Capture the cell that displays the provided text and extract its (x, y) central coordinate. 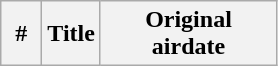
Title (72, 34)
# (22, 34)
Original airdate (188, 34)
